Find where the given text appears and provide that cell's center as (X, Y) coordinate. 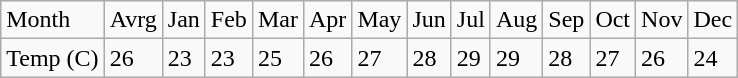
24 (713, 58)
Jun (429, 20)
May (380, 20)
Temp (C) (52, 58)
Oct (613, 20)
Avrg (133, 20)
Month (52, 20)
Feb (228, 20)
25 (278, 58)
Aug (516, 20)
Dec (713, 20)
Jan (184, 20)
Jul (470, 20)
Nov (662, 20)
Apr (327, 20)
Sep (566, 20)
Mar (278, 20)
